Extract the (x, y) coordinate from the center of the cell holding the provided text.  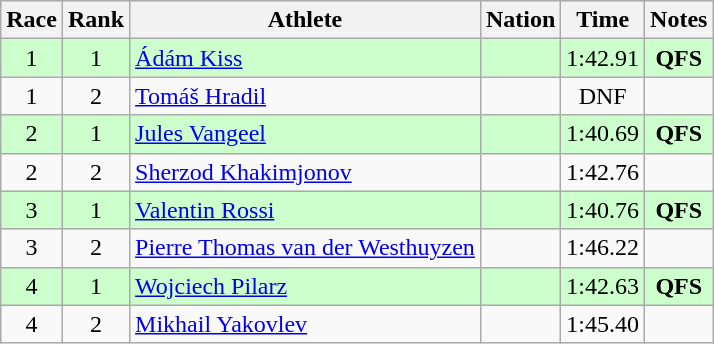
Mikhail Yakovlev (306, 324)
Race (32, 20)
Pierre Thomas van der Westhuyzen (306, 248)
1:40.69 (603, 134)
Nation (520, 20)
1:42.91 (603, 58)
Sherzod Khakimjonov (306, 172)
Time (603, 20)
1:46.22 (603, 248)
Wojciech Pilarz (306, 286)
Athlete (306, 20)
Jules Vangeel (306, 134)
1:45.40 (603, 324)
Tomáš Hradil (306, 96)
Valentin Rossi (306, 210)
1:42.76 (603, 172)
1:42.63 (603, 286)
Ádám Kiss (306, 58)
Rank (96, 20)
1:40.76 (603, 210)
Notes (679, 20)
DNF (603, 96)
